Provide the [x, y] coordinate of the cell's center where the given text is located.  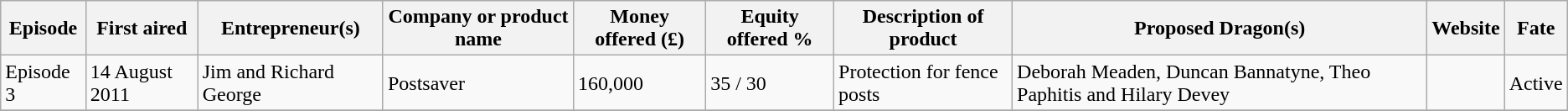
Protection for fence posts [923, 82]
Episode [44, 29]
Proposed Dragon(s) [1220, 29]
Website [1466, 29]
Deborah Meaden, Duncan Bannatyne, Theo Paphitis and Hilary Devey [1220, 82]
Equity offered % [771, 29]
Episode 3 [44, 82]
First aired [142, 29]
Active [1536, 82]
Postsaver [477, 82]
Company or product name [477, 29]
Jim and Richard George [290, 82]
160,000 [639, 82]
Fate [1536, 29]
Description of product [923, 29]
Money offered (£) [639, 29]
Entrepreneur(s) [290, 29]
35 / 30 [771, 82]
14 August 2011 [142, 82]
